Capture the cell that displays the provided text and extract its (x, y) central coordinate. 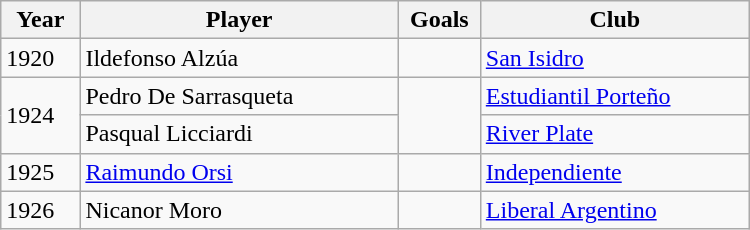
1926 (40, 210)
Player (240, 20)
Pasqual Licciardi (240, 134)
San Isidro (614, 58)
1924 (40, 115)
Liberal Argentino (614, 210)
River Plate (614, 134)
Nicanor Moro (240, 210)
Club (614, 20)
Ildefonso Alzúa (240, 58)
Independiente (614, 172)
Estudiantil Porteño (614, 96)
Goals (439, 20)
1920 (40, 58)
Pedro De Sarrasqueta (240, 96)
1925 (40, 172)
Year (40, 20)
Raimundo Orsi (240, 172)
